Determine the [X, Y] coordinate at the center of the cell enclosing the given text.  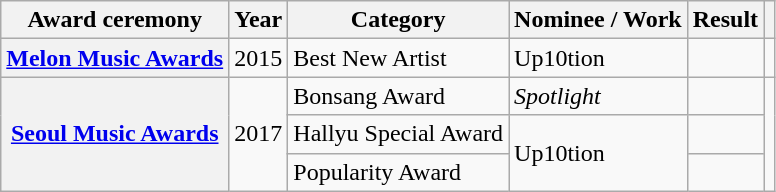
2015 [258, 58]
Seoul Music Awards [115, 134]
Popularity Award [398, 172]
2017 [258, 134]
Bonsang Award [398, 96]
Category [398, 20]
Nominee / Work [598, 20]
Result [725, 20]
Spotlight [598, 96]
Best New Artist [398, 58]
Year [258, 20]
Melon Music Awards [115, 58]
Hallyu Special Award [398, 134]
Award ceremony [115, 20]
